Identify which cell holds the provided text, then report its [x, y] central coordinate. 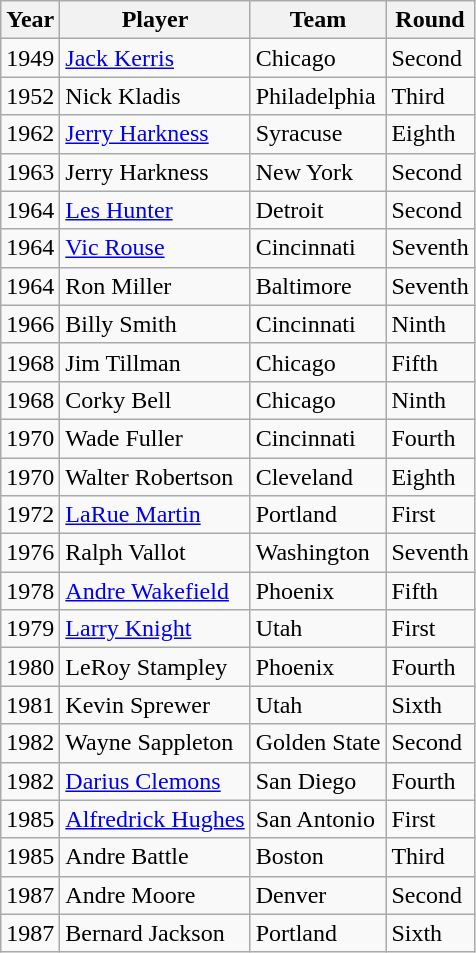
1978 [30, 591]
Cleveland [318, 477]
New York [318, 172]
1963 [30, 172]
Andre Battle [155, 857]
Jim Tillman [155, 362]
Denver [318, 895]
Larry Knight [155, 629]
1981 [30, 705]
Nick Kladis [155, 96]
1979 [30, 629]
Detroit [318, 210]
Walter Robertson [155, 477]
Corky Bell [155, 400]
Billy Smith [155, 324]
1966 [30, 324]
Team [318, 20]
Vic Rouse [155, 248]
Philadelphia [318, 96]
Golden State [318, 743]
1980 [30, 667]
Alfredrick Hughes [155, 819]
1952 [30, 96]
1949 [30, 58]
LeRoy Stampley [155, 667]
1972 [30, 515]
San Antonio [318, 819]
Washington [318, 553]
Ralph Vallot [155, 553]
1962 [30, 134]
Player [155, 20]
Andre Moore [155, 895]
Wade Fuller [155, 438]
Les Hunter [155, 210]
Bernard Jackson [155, 933]
Darius Clemons [155, 781]
Round [430, 20]
Ron Miller [155, 286]
Baltimore [318, 286]
Wayne Sappleton [155, 743]
Andre Wakefield [155, 591]
Jack Kerris [155, 58]
Kevin Sprewer [155, 705]
Syracuse [318, 134]
San Diego [318, 781]
Year [30, 20]
1976 [30, 553]
LaRue Martin [155, 515]
Boston [318, 857]
